Output the (X, Y) coordinate of the center of the cell containing the given text.  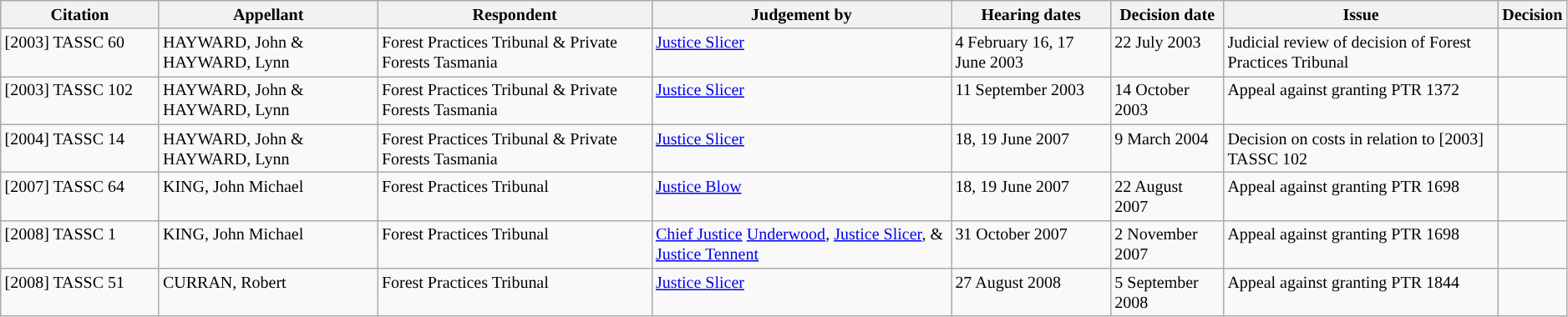
22 August 2007 (1168, 197)
Decision date (1168, 15)
[2003] TASSC 102 (80, 100)
Hearing dates (1031, 15)
[2008] TASSC 51 (80, 292)
9 March 2004 (1168, 148)
Justice Blow (801, 197)
5 September 2008 (1168, 292)
[2007] TASSC 64 (80, 197)
Respondent (515, 15)
Judgement by (801, 15)
Chief Justice Underwood, Justice Slicer, & Justice Tennent (801, 244)
31 October 2007 (1031, 244)
[2008] TASSC 1 (80, 244)
4 February 16, 17 June 2003 (1031, 53)
[2003] TASSC 60 (80, 53)
27 August 2008 (1031, 292)
14 October 2003 (1168, 100)
CURRAN, Robert (268, 292)
Judicial review of decision of Forest Practices Tribunal (1362, 53)
Appeal against granting PTR 1372 (1362, 100)
Decision (1533, 15)
11 September 2003 (1031, 100)
22 July 2003 (1168, 53)
Citation (80, 15)
2 November 2007 (1168, 244)
[2004] TASSC 14 (80, 148)
Decision on costs in relation to [2003] TASSC 102 (1362, 148)
Issue (1362, 15)
Appellant (268, 15)
Appeal against granting PTR 1844 (1362, 292)
